Locate the cell with the specified text and output its (X, Y) center coordinate. 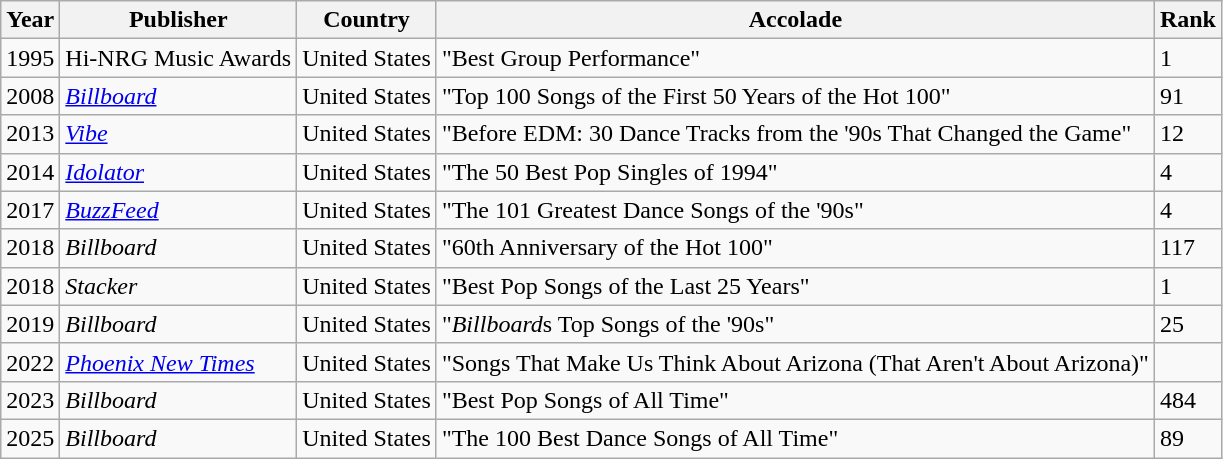
Year (30, 20)
2023 (30, 400)
Hi-NRG Music Awards (178, 58)
"The 50 Best Pop Singles of 1994" (795, 172)
Phoenix New Times (178, 362)
"Billboards Top Songs of the '90s" (795, 324)
Stacker (178, 286)
Country (367, 20)
Vibe (178, 134)
"60th Anniversary of the Hot 100" (795, 248)
89 (1188, 438)
Accolade (795, 20)
Publisher (178, 20)
"The 100 Best Dance Songs of All Time" (795, 438)
"Songs That Make Us Think About Arizona (That Aren't About Arizona)" (795, 362)
2013 (30, 134)
25 (1188, 324)
1995 (30, 58)
2025 (30, 438)
2022 (30, 362)
Rank (1188, 20)
12 (1188, 134)
"Top 100 Songs of the First 50 Years of the Hot 100" (795, 96)
2008 (30, 96)
"Best Pop Songs of the Last 25 Years" (795, 286)
BuzzFeed (178, 210)
"Best Group Performance" (795, 58)
2014 (30, 172)
"Best Pop Songs of All Time" (795, 400)
117 (1188, 248)
91 (1188, 96)
2019 (30, 324)
2017 (30, 210)
"Before EDM: 30 Dance Tracks from the '90s That Changed the Game" (795, 134)
Idolator (178, 172)
"The 101 Greatest Dance Songs of the '90s" (795, 210)
484 (1188, 400)
